Provide the [x, y] coordinate of the cell's center where the given text is located.  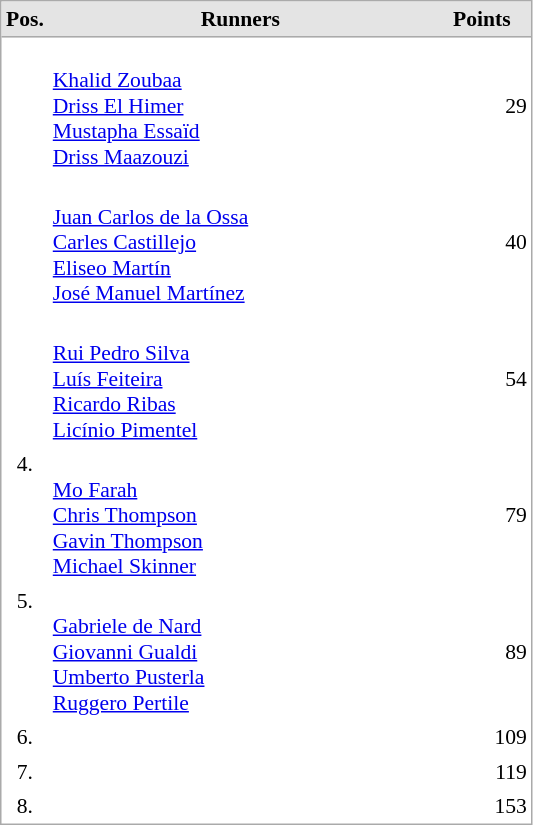
Mo Farah Chris Thompson Gavin Thompson Michael Skinner [240, 515]
40 [482, 242]
Runners [240, 20]
119 [482, 771]
5. [26, 652]
79 [482, 515]
54 [482, 378]
Pos. [26, 20]
8. [26, 806]
153 [482, 806]
7. [26, 771]
89 [482, 652]
29 [482, 106]
6. [26, 737]
Rui Pedro Silva Luís Feiteira Ricardo Ribas Licínio Pimentel [240, 378]
Points [482, 20]
109 [482, 737]
Juan Carlos de la Ossa Carles Castillejo Eliseo Martín José Manuel Martínez [240, 242]
Khalid Zoubaa Driss El Himer Mustapha Essaïd Driss Maazouzi [240, 106]
4. [26, 515]
Gabriele de Nard Giovanni Gualdi Umberto Pusterla Ruggero Pertile [240, 652]
